Identify which cell holds the provided text, then report its (X, Y) central coordinate. 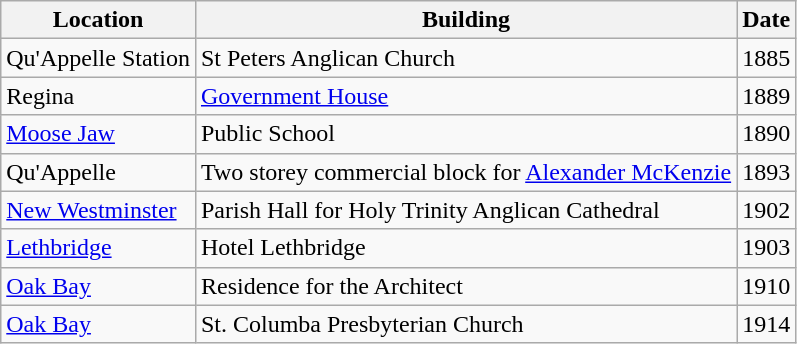
Parish Hall for Holy Trinity Anglican Cathedral (466, 210)
1893 (766, 172)
1889 (766, 96)
1890 (766, 134)
Qu'Appelle (98, 172)
Lethbridge (98, 248)
Moose Jaw (98, 134)
Two storey commercial block for Alexander McKenzie (466, 172)
Public School (466, 134)
Building (466, 20)
New Westminster (98, 210)
Location (98, 20)
1914 (766, 324)
St Peters Anglican Church (466, 58)
1885 (766, 58)
Hotel Lethbridge (466, 248)
St. Columba Presbyterian Church (466, 324)
Residence for the Architect (466, 286)
1910 (766, 286)
1903 (766, 248)
1902 (766, 210)
Qu'Appelle Station (98, 58)
Date (766, 20)
Regina (98, 96)
Government House (466, 96)
